Search for the cell housing the specified text and yield its (x, y) center coordinate. 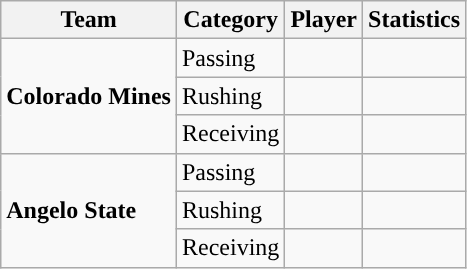
Team (89, 20)
Angelo State (89, 210)
Colorado Mines (89, 96)
Category (230, 20)
Player (324, 20)
Statistics (414, 20)
